Extract the [x, y] coordinate from the center of the cell holding the provided text.  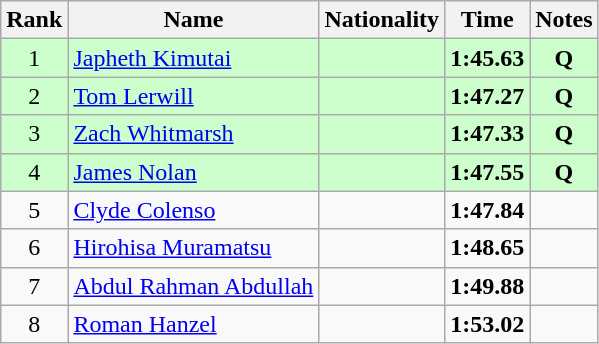
1:49.88 [488, 286]
6 [34, 248]
1:47.33 [488, 134]
8 [34, 324]
Clyde Colenso [194, 210]
5 [34, 210]
Roman Hanzel [194, 324]
1:47.27 [488, 96]
Rank [34, 20]
4 [34, 172]
Name [194, 20]
1:53.02 [488, 324]
Japheth Kimutai [194, 58]
2 [34, 96]
Zach Whitmarsh [194, 134]
1:47.55 [488, 172]
1:48.65 [488, 248]
7 [34, 286]
Nationality [382, 20]
James Nolan [194, 172]
Tom Lerwill [194, 96]
3 [34, 134]
Notes [564, 20]
Hirohisa Muramatsu [194, 248]
1 [34, 58]
1:47.84 [488, 210]
Time [488, 20]
1:45.63 [488, 58]
Abdul Rahman Abdullah [194, 286]
